Detect which cell encompasses the target text, then output its (X, Y) center coordinate. 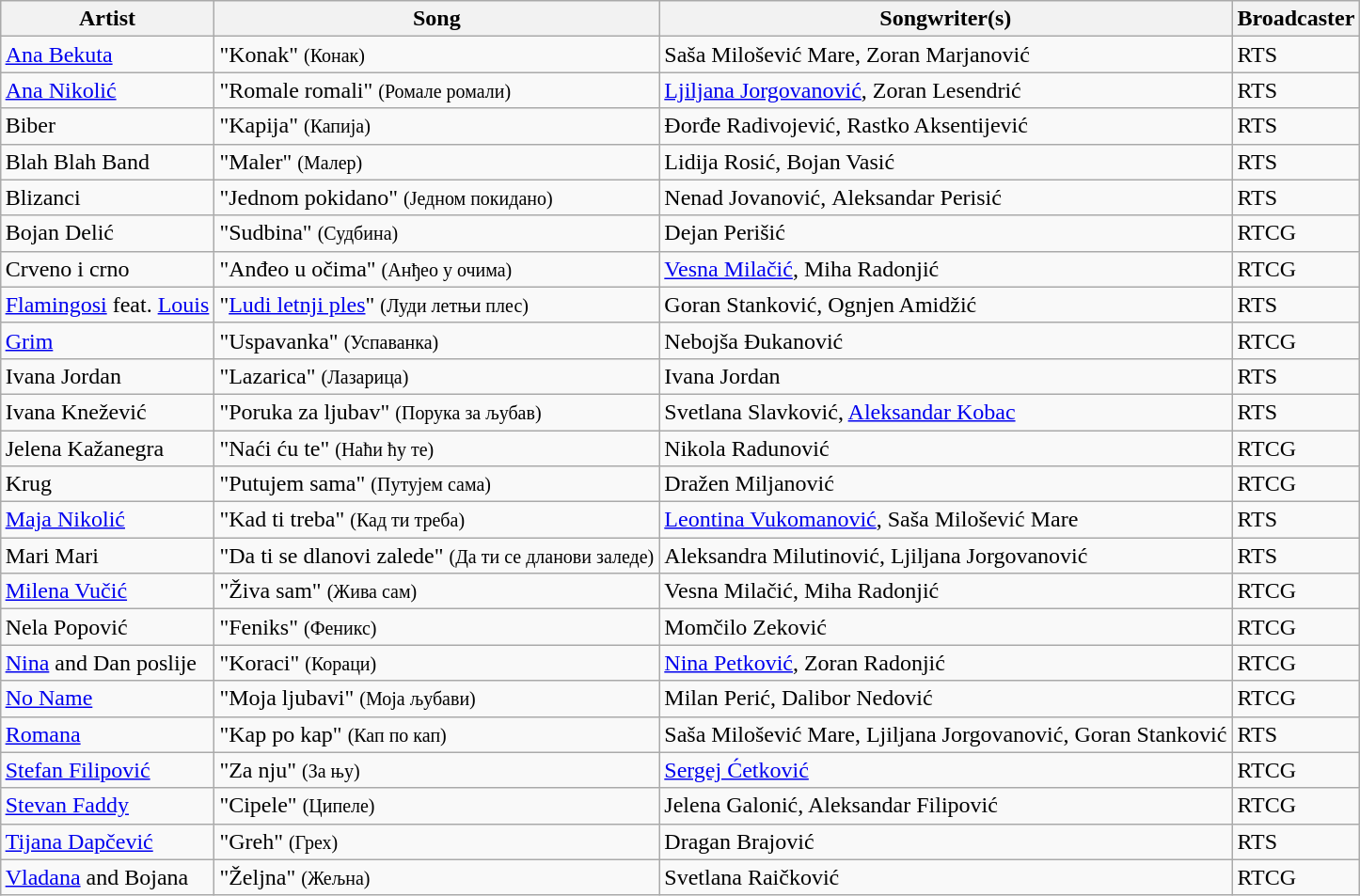
Saša Milošević Mare, Zoran Marjanović (946, 55)
"Cipele" (Ципеле) (436, 806)
Krug (107, 484)
Mari Mari (107, 556)
"Konak" (Конак) (436, 55)
Vladana and Bojana (107, 877)
Dragan Brajović (946, 841)
Blizanci (107, 197)
"Jednom pokidano" (Једном покидано) (436, 197)
Lidija Rosić, Bojan Vasić (946, 162)
"Da ti se dlanovi zalede" (Да ти се дланови заледе) (436, 556)
Grim (107, 340)
Nenad Jovanović, Аleksandar Perisić (946, 197)
Ana Bekuta (107, 55)
Broadcaster (1296, 19)
"Željna" (Жељна) (436, 877)
"Romale romali" (Ромале ромали) (436, 90)
Aleksandra Milutinović, Ljiljana Jorgovanović (946, 556)
Đorđe Radivojević, Rastko Aksentijević (946, 126)
Nina Petković, Zoran Radonjić (946, 663)
Dražen Miljanović (946, 484)
Nikola Radunović (946, 448)
Tijana Dapčević (107, 841)
Dejan Perišić (946, 233)
Romana (107, 734)
Sergej Ćetković (946, 770)
Jelena Galonić, Aleksandar Filipović (946, 806)
"Koraci" (Кораци) (436, 663)
Ivana Knežević (107, 412)
Goran Stanković, Ognjen Amidžić (946, 305)
Svetlana Raičković (946, 877)
"Anđeo u očima" (Анђео у очима) (436, 269)
"Kad ti treba" (Кад ти треба) (436, 520)
No Name (107, 699)
Biber (107, 126)
"Naći ću te" (Наћи ћу те) (436, 448)
"Lazarica" (Лазарица) (436, 376)
"Sudbina" (Судбина) (436, 233)
Momčilo Zeković (946, 627)
Milan Perić, Dalibor Nedović (946, 699)
Songwriter(s) (946, 19)
Artist (107, 19)
Crveno i crno (107, 269)
"Uspavanka" (Успаванка) (436, 340)
"Poruka za ljubav" (Порука за љубав) (436, 412)
Svetlana Slavković, Aleksandar Kobac (946, 412)
Jelena Kažanegra (107, 448)
Ljiljana Jorgovanović, Zoran Lesendrić (946, 90)
Blah Blah Band (107, 162)
"Kapija" (Капија) (436, 126)
"Putujem sama" (Путујем сама) (436, 484)
Nela Popović (107, 627)
Nina and Dan poslije (107, 663)
Bojan Delić (107, 233)
"Greh" (Грех) (436, 841)
Milena Vučić (107, 591)
Nebojša Đukanović (946, 340)
"Kap po kap" (Кап по кап) (436, 734)
Ana Nikolić (107, 90)
Maja Nikolić (107, 520)
"Ludi letnji ples" (Луди летњи плес) (436, 305)
Stevan Faddy (107, 806)
Stefan Filipović (107, 770)
Leontina Vukomanović, Saša Milošević Mare (946, 520)
Song (436, 19)
Flamingosi feat. Louis (107, 305)
"Feniks" (Феникс) (436, 627)
"Za nju" (За њу) (436, 770)
"Moja ljubavi" (Моја љубави) (436, 699)
Saša Milošević Mare, Ljiljana Jorgovanović, Goran Stanković (946, 734)
"Maler" (Малер) (436, 162)
"Živa sam" (Жива сам) (436, 591)
